Pinpoint the cell where the given text exists, returning its [X, Y] midpoint coordinate. 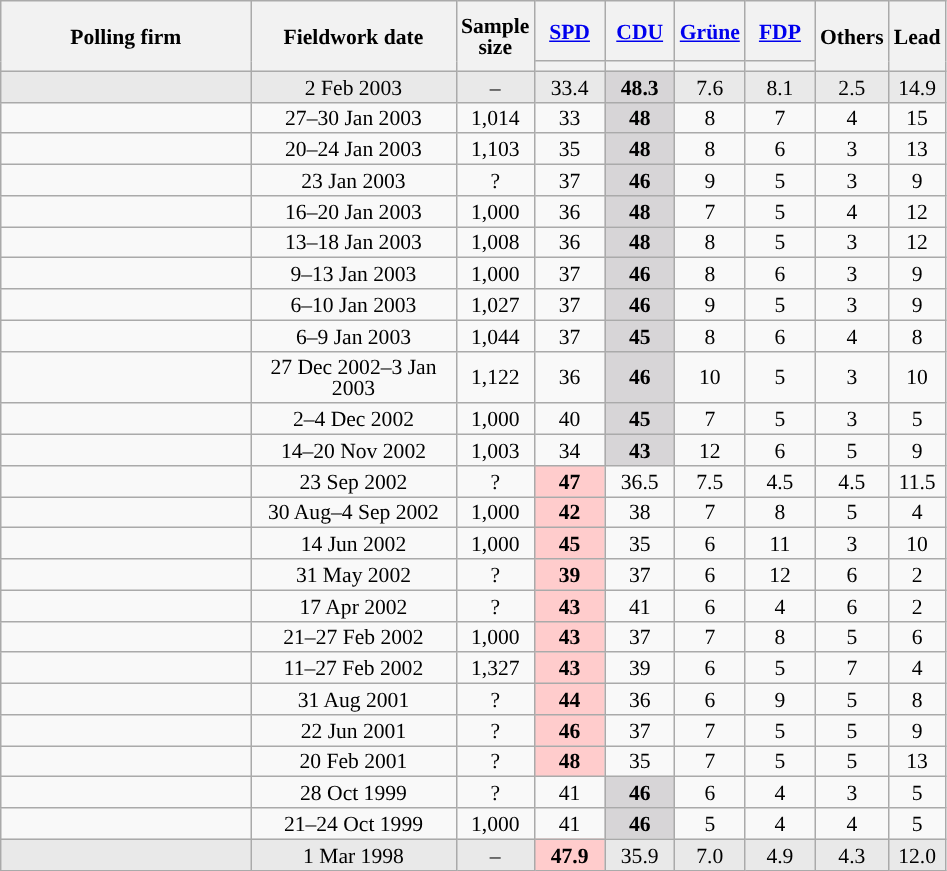
6–9 Jan 2003 [354, 336]
33 [569, 118]
33.4 [569, 86]
48.3 [640, 86]
15 [918, 118]
11–27 Feb 2002 [354, 668]
40 [569, 420]
38 [640, 512]
35.9 [640, 854]
1,103 [495, 150]
42 [569, 512]
4.9 [780, 854]
27 Dec 2002–3 Jan 2003 [354, 377]
Fieldwork date [354, 36]
13–18 Jan 2003 [354, 242]
9–13 Jan 2003 [354, 274]
36.5 [640, 482]
Others [852, 36]
14.9 [918, 86]
4.3 [852, 854]
28 Oct 1999 [354, 792]
20–24 Jan 2003 [354, 150]
34 [569, 450]
14 Jun 2002 [354, 544]
1,327 [495, 668]
12.0 [918, 854]
20 Feb 2001 [354, 762]
21–24 Oct 1999 [354, 824]
11 [780, 544]
21–27 Feb 2002 [354, 636]
14–20 Nov 2002 [354, 450]
FDP [780, 31]
7.0 [710, 854]
16–20 Jan 2003 [354, 212]
CDU [640, 31]
7.5 [710, 482]
23 Sep 2002 [354, 482]
1 Mar 1998 [354, 854]
27–30 Jan 2003 [354, 118]
1,008 [495, 242]
Samplesize [495, 36]
17 Apr 2002 [354, 606]
6–10 Jan 2003 [354, 304]
47 [569, 482]
7.6 [710, 86]
Grüne [710, 31]
1,122 [495, 377]
30 Aug–4 Sep 2002 [354, 512]
Lead [918, 36]
2.5 [852, 86]
1,003 [495, 450]
11.5 [918, 482]
47.9 [569, 854]
22 Jun 2001 [354, 730]
1,014 [495, 118]
23 Jan 2003 [354, 180]
44 [569, 700]
2–4 Dec 2002 [354, 420]
8.1 [780, 86]
SPD [569, 31]
2 Feb 2003 [354, 86]
31 Aug 2001 [354, 700]
1,027 [495, 304]
31 May 2002 [354, 574]
Polling firm [126, 36]
1,044 [495, 336]
